Provide the (x, y) coordinate of the cell's center where the given text is located.  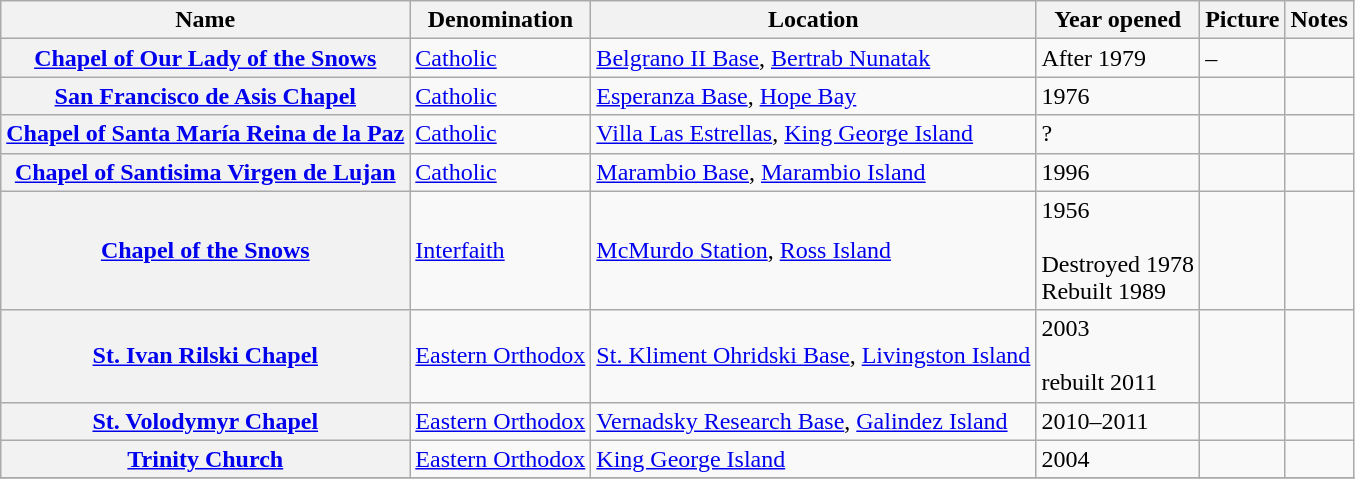
2010–2011 (1118, 421)
– (1242, 58)
Esperanza Base, Hope Bay (814, 96)
Picture (1242, 20)
1956Destroyed 1978 Rebuilt 1989 (1118, 250)
King George Island (814, 459)
Notes (1319, 20)
Chapel of Santisima Virgen de Lujan (206, 172)
1976 (1118, 96)
Vernadsky Research Base, Galindez Island (814, 421)
Chapel of the Snows (206, 250)
1996 (1118, 172)
Trinity Church (206, 459)
After 1979 (1118, 58)
St. Volodymyr Chapel (206, 421)
Denomination (500, 20)
Name (206, 20)
Chapel of Our Lady of the Snows (206, 58)
St. Kliment Ohridski Base, Livingston Island (814, 356)
Location (814, 20)
? (1118, 134)
Belgrano II Base, Bertrab Nunatak (814, 58)
2003rebuilt 2011 (1118, 356)
San Francisco de Asis Chapel (206, 96)
Marambio Base, Marambio Island (814, 172)
Villa Las Estrellas, King George Island (814, 134)
McMurdo Station, Ross Island (814, 250)
Year opened (1118, 20)
Chapel of Santa María Reina de la Paz (206, 134)
St. Ivan Rilski Chapel (206, 356)
2004 (1118, 459)
Interfaith (500, 250)
